Locate the cell with the specified text and output its (x, y) center coordinate. 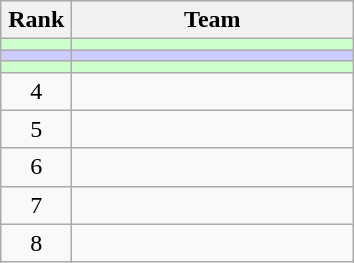
Rank (36, 20)
6 (36, 167)
7 (36, 205)
5 (36, 129)
Team (212, 20)
8 (36, 243)
4 (36, 91)
